Find where the given text appears and provide that cell's center as [X, Y] coordinate. 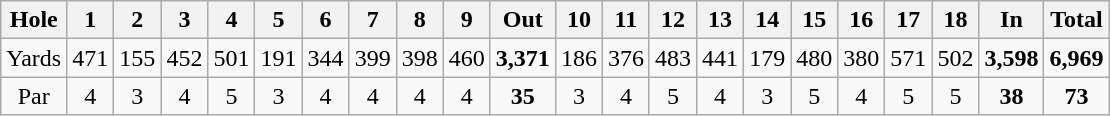
3,598 [1012, 58]
35 [522, 96]
18 [956, 20]
452 [184, 58]
344 [326, 58]
483 [672, 58]
155 [138, 58]
2 [138, 20]
Par [34, 96]
7 [372, 20]
12 [672, 20]
38 [1012, 96]
6,969 [1076, 58]
13 [720, 20]
15 [814, 20]
Total [1076, 20]
6 [326, 20]
3,371 [522, 58]
17 [908, 20]
501 [232, 58]
9 [466, 20]
14 [768, 20]
502 [956, 58]
Out [522, 20]
Yards [34, 58]
Hole [34, 20]
399 [372, 58]
441 [720, 58]
16 [862, 20]
571 [908, 58]
380 [862, 58]
8 [420, 20]
179 [768, 58]
460 [466, 58]
480 [814, 58]
376 [626, 58]
In [1012, 20]
10 [578, 20]
398 [420, 58]
191 [278, 58]
471 [90, 58]
1 [90, 20]
73 [1076, 96]
186 [578, 58]
11 [626, 20]
